Locate the cell with the specified text and output its [x, y] center coordinate. 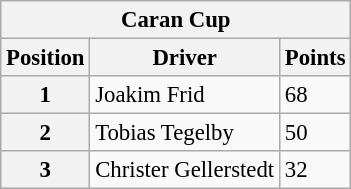
Caran Cup [176, 20]
Driver [185, 58]
2 [46, 133]
Points [314, 58]
Position [46, 58]
50 [314, 133]
3 [46, 170]
32 [314, 170]
68 [314, 95]
Tobias Tegelby [185, 133]
Christer Gellerstedt [185, 170]
Joakim Frid [185, 95]
1 [46, 95]
